Identify which cell holds the provided text, then report its [X, Y] central coordinate. 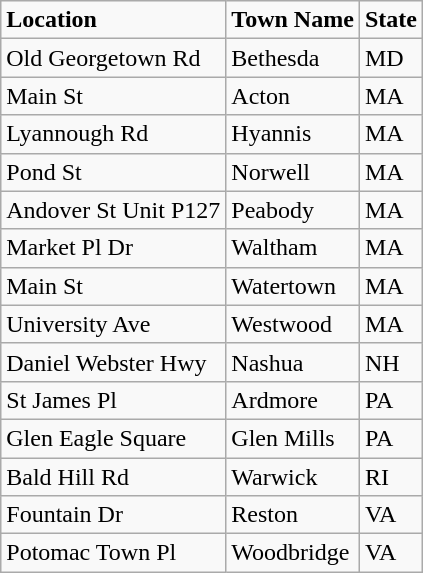
Woodbridge [293, 553]
Norwell [293, 172]
Market Pl Dr [114, 248]
Glen Eagle Square [114, 438]
Warwick [293, 477]
Town Name [293, 20]
State [390, 20]
Andover St Unit P127 [114, 210]
Peabody [293, 210]
Potomac Town Pl [114, 553]
Hyannis [293, 134]
Pond St [114, 172]
Bethesda [293, 58]
Lyannough Rd [114, 134]
Waltham [293, 248]
Reston [293, 515]
Westwood [293, 324]
RI [390, 477]
Old Georgetown Rd [114, 58]
University Ave [114, 324]
Glen Mills [293, 438]
Bald Hill Rd [114, 477]
Ardmore [293, 400]
Acton [293, 96]
Location [114, 20]
Daniel Webster Hwy [114, 362]
Watertown [293, 286]
NH [390, 362]
Fountain Dr [114, 515]
Nashua [293, 362]
MD [390, 58]
St James Pl [114, 400]
